Identify which cell holds the provided text, then report its (x, y) central coordinate. 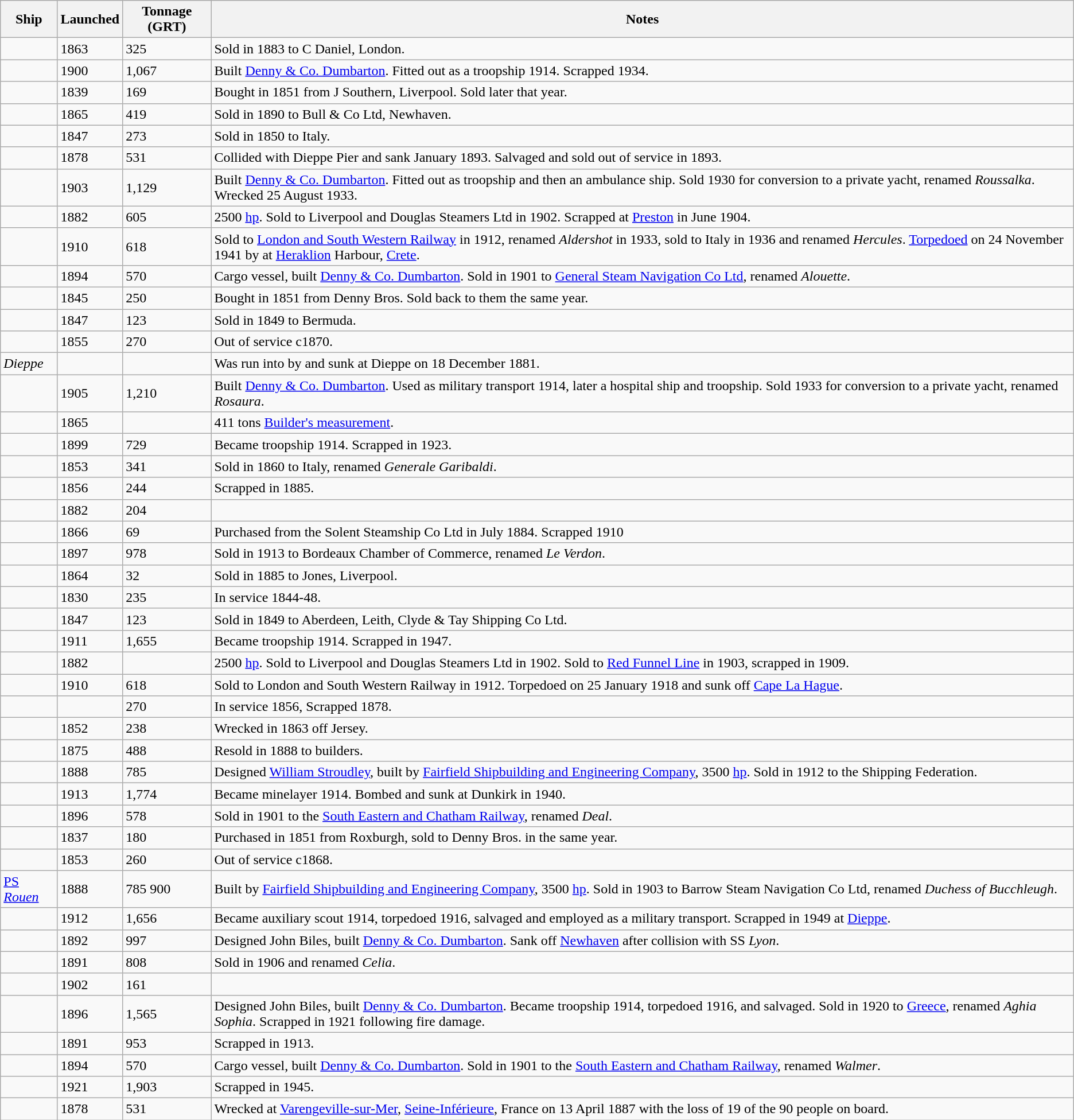
1852 (90, 729)
Sold in 1890 to Bull & Co Ltd, Newhaven. (643, 114)
Sold in 1849 to Aberdeen, Leith, Clyde & Tay Shipping Co Ltd. (643, 619)
1912 (90, 919)
Became troopship 1914. Scrapped in 1923. (643, 445)
1845 (90, 298)
1875 (90, 750)
419 (167, 114)
Designed John Biles, built Denny & Co. Dumbarton. Sank off Newhaven after collision with SS Lyon. (643, 940)
2500 hp. Sold to Liverpool and Douglas Steamers Ltd in 1902. Scrapped at Preston in June 1904. (643, 217)
Bought in 1851 from J Southern, Liverpool. Sold later that year. (643, 92)
Became minelayer 1914. Bombed and sunk at Dunkirk in 1940. (643, 794)
1,656 (167, 919)
1,210 (167, 394)
1903 (90, 187)
1921 (90, 1087)
Out of service c1868. (643, 860)
244 (167, 488)
Ship (29, 20)
1911 (90, 641)
260 (167, 860)
411 tons Builder's measurement. (643, 423)
Cargo vessel, built Denny & Co. Dumbarton. Sold in 1901 to the South Eastern and Chatham Railway, renamed Walmer. (643, 1065)
605 (167, 217)
Wrecked at Varengeville-sur-Mer, Seine-Inférieure, France on 13 April 1887 with the loss of 19 of the 90 people on board. (643, 1109)
Was run into by and sunk at Dieppe on 18 December 1881. (643, 364)
1864 (90, 575)
1900 (90, 71)
341 (167, 466)
1,903 (167, 1087)
978 (167, 554)
Bought in 1851 from Denny Bros. Sold back to them the same year. (643, 298)
1,774 (167, 794)
1,067 (167, 71)
Sold in 1849 to Bermuda. (643, 320)
Wrecked in 1863 off Jersey. (643, 729)
Sold in 1906 and renamed Celia. (643, 962)
180 (167, 838)
Resold in 1888 to builders. (643, 750)
1899 (90, 445)
1863 (90, 49)
169 (167, 92)
Built by Fairfield Shipbuilding and Engineering Company, 3500 hp. Sold in 1903 to Barrow Steam Navigation Co Ltd, renamed Duchess of Bucchleugh. (643, 889)
1,565 (167, 1013)
Notes (643, 20)
PS Rouen (29, 889)
161 (167, 984)
250 (167, 298)
1839 (90, 92)
Sold in 1883 to C Daniel, London. (643, 49)
785 900 (167, 889)
69 (167, 532)
1,655 (167, 641)
238 (167, 729)
1855 (90, 342)
578 (167, 816)
Scrapped in 1885. (643, 488)
785 (167, 772)
273 (167, 136)
Became auxiliary scout 1914, torpedoed 1916, salvaged and employed as a military transport. Scrapped in 1949 at Dieppe. (643, 919)
1897 (90, 554)
2500 hp. Sold to Liverpool and Douglas Steamers Ltd in 1902. Sold to Red Funnel Line in 1903, scrapped in 1909. (643, 663)
Designed William Stroudley, built by Fairfield Shipbuilding and Engineering Company, 3500 hp. Sold in 1912 to the Shipping Federation. (643, 772)
Tonnage (GRT) (167, 20)
729 (167, 445)
953 (167, 1043)
325 (167, 49)
Built Denny & Co. Dumbarton. Fitted out as a troopship 1914. Scrapped 1934. (643, 71)
Sold in 1860 to Italy, renamed Generale Garibaldi. (643, 466)
1856 (90, 488)
Sold in 1913 to Bordeaux Chamber of Commerce, renamed Le Verdon. (643, 554)
1902 (90, 984)
808 (167, 962)
Sold in 1901 to the South Eastern and Chatham Railway, renamed Deal. (643, 816)
Out of service c1870. (643, 342)
Sold to London and South Western Railway in 1912. Torpedoed on 25 January 1918 and sunk off Cape La Hague. (643, 685)
Became troopship 1914. Scrapped in 1947. (643, 641)
Sold in 1885 to Jones, Liverpool. (643, 575)
1866 (90, 532)
Scrapped in 1945. (643, 1087)
1892 (90, 940)
Purchased from the Solent Steamship Co Ltd in July 1884. Scrapped 1910 (643, 532)
In service 1856, Scrapped 1878. (643, 707)
Dieppe (29, 364)
488 (167, 750)
Sold in 1850 to Italy. (643, 136)
Launched (90, 20)
Collided with Dieppe Pier and sank January 1893. Salvaged and sold out of service in 1893. (643, 158)
Scrapped in 1913. (643, 1043)
235 (167, 597)
1830 (90, 597)
997 (167, 940)
Purchased in 1851 from Roxburgh, sold to Denny Bros. in the same year. (643, 838)
1,129 (167, 187)
1905 (90, 394)
204 (167, 510)
1837 (90, 838)
Cargo vessel, built Denny & Co. Dumbarton. Sold in 1901 to General Steam Navigation Co Ltd, renamed Alouette. (643, 276)
In service 1844-48. (643, 597)
32 (167, 575)
1913 (90, 794)
